Locate the cell with the specified text and output its (x, y) center coordinate. 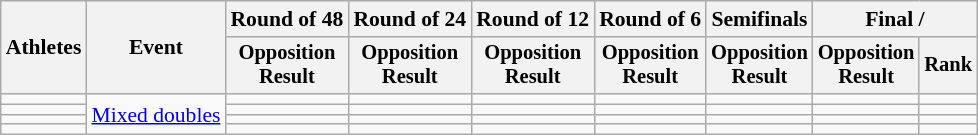
Athletes (44, 48)
Final / (895, 19)
Round of 48 (286, 19)
Mixed doubles (156, 114)
Round of 12 (532, 19)
Event (156, 48)
Round of 24 (410, 19)
Round of 6 (650, 19)
Rank (948, 66)
Semifinals (760, 19)
